Extract the (X, Y) coordinate from the center of the cell holding the provided text.  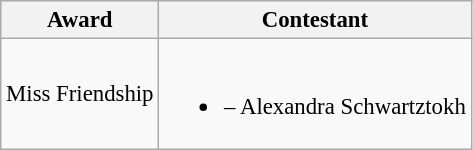
Award (80, 20)
Contestant (315, 20)
– Alexandra Schwartztokh (315, 94)
Miss Friendship (80, 94)
